Search for the cell housing the specified text and yield its [X, Y] center coordinate. 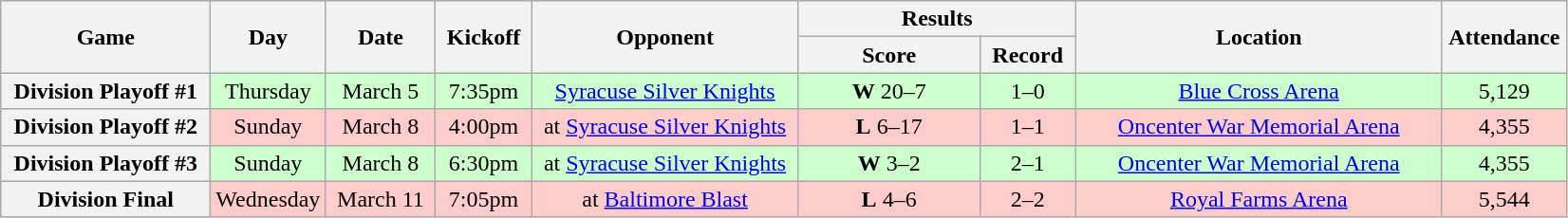
2–2 [1027, 199]
Game [106, 37]
1–0 [1027, 91]
Thursday [268, 91]
W 3–2 [888, 163]
1–1 [1027, 127]
7:05pm [484, 199]
March 11 [381, 199]
W 20–7 [888, 91]
Royal Farms Arena [1259, 199]
Day [268, 37]
2–1 [1027, 163]
Division Final [106, 199]
7:35pm [484, 91]
L 6–17 [888, 127]
Wednesday [268, 199]
Opponent [664, 37]
Kickoff [484, 37]
5,129 [1503, 91]
Syracuse Silver Knights [664, 91]
5,544 [1503, 199]
March 5 [381, 91]
Location [1259, 37]
Attendance [1503, 37]
Record [1027, 55]
Score [888, 55]
Division Playoff #1 [106, 91]
L 4–6 [888, 199]
Date [381, 37]
Results [937, 19]
4:00pm [484, 127]
Division Playoff #3 [106, 163]
6:30pm [484, 163]
at Baltimore Blast [664, 199]
Blue Cross Arena [1259, 91]
Division Playoff #2 [106, 127]
